Pinpoint the cell where the given text exists, returning its (X, Y) midpoint coordinate. 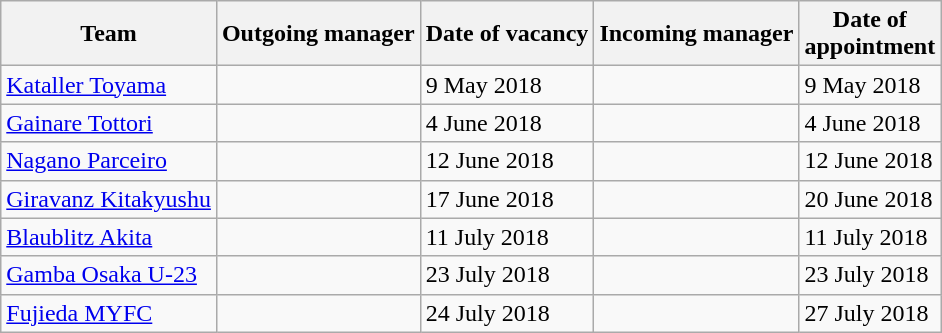
Incoming manager (696, 34)
24 July 2018 (507, 313)
Team (109, 34)
17 June 2018 (507, 199)
Fujieda MYFC (109, 313)
Date ofappointment (870, 34)
Giravanz Kitakyushu (109, 199)
Kataller Toyama (109, 85)
Date of vacancy (507, 34)
Nagano Parceiro (109, 161)
Outgoing manager (318, 34)
Gamba Osaka U-23 (109, 275)
Blaublitz Akita (109, 237)
Gainare Tottori (109, 123)
27 July 2018 (870, 313)
20 June 2018 (870, 199)
